Find where the given text appears and provide that cell's center as (x, y) coordinate. 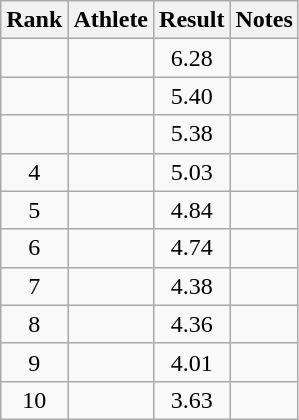
6.28 (192, 58)
5.40 (192, 96)
4.74 (192, 248)
8 (34, 324)
5.03 (192, 172)
4.01 (192, 362)
9 (34, 362)
4 (34, 172)
10 (34, 400)
6 (34, 248)
Notes (264, 20)
7 (34, 286)
4.84 (192, 210)
3.63 (192, 400)
4.36 (192, 324)
5 (34, 210)
Result (192, 20)
4.38 (192, 286)
5.38 (192, 134)
Athlete (111, 20)
Rank (34, 20)
